Output the (x, y) coordinate of the center of the cell containing the given text.  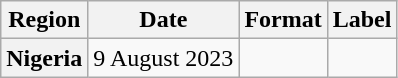
Label (362, 20)
Format (283, 20)
Region (44, 20)
Date (164, 20)
Nigeria (44, 58)
9 August 2023 (164, 58)
